For the text-containing cell, return its midpoint in [x, y] coordinate format. 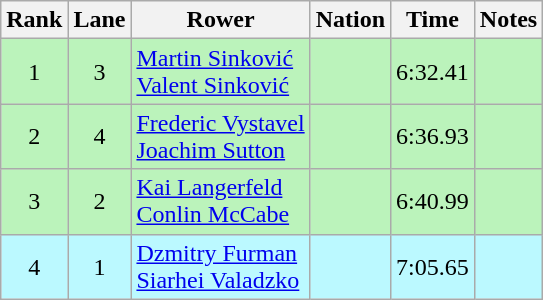
Nation [350, 20]
6:32.41 [433, 72]
Lane [100, 20]
Rower [220, 20]
Time [433, 20]
Notes [508, 20]
7:05.65 [433, 266]
6:40.99 [433, 202]
Rank [34, 20]
Martin SinkovićValent Sinković [220, 72]
Kai LangerfeldConlin McCabe [220, 202]
Frederic VystavelJoachim Sutton [220, 136]
Dzmitry FurmanSiarhei Valadzko [220, 266]
6:36.93 [433, 136]
